Identify which cell holds the provided text, then report its (X, Y) central coordinate. 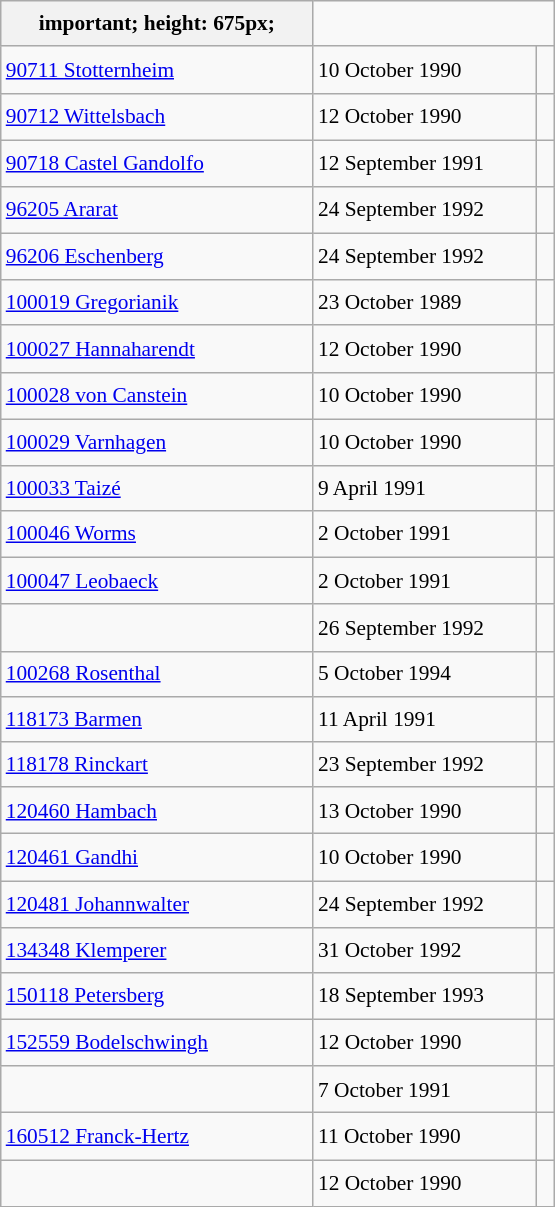
9 April 1991 (424, 488)
7 October 1991 (424, 1090)
31 October 1992 (424, 950)
12 September 1991 (424, 164)
90712 Wittelsbach (157, 116)
100027 Hannaharendt (157, 348)
18 September 1993 (424, 996)
118173 Barmen (157, 718)
100028 von Canstein (157, 396)
160512 Franck-Hertz (157, 1136)
134348 Klemperer (157, 950)
26 September 1992 (424, 628)
152559 Bodelschwingh (157, 1042)
118178 Rinckart (157, 764)
120460 Hambach (157, 810)
11 April 1991 (424, 718)
13 October 1990 (424, 810)
90718 Castel Gandolfo (157, 164)
120461 Gandhi (157, 858)
90711 Stotternheim (157, 70)
important; height: 675px; (157, 24)
5 October 1994 (424, 674)
120481 Johannwalter (157, 904)
150118 Petersberg (157, 996)
100029 Varnhagen (157, 442)
100019 Gregorianik (157, 302)
96205 Ararat (157, 210)
23 September 1992 (424, 764)
100047 Leobaeck (157, 582)
100033 Taizé (157, 488)
96206 Eschenberg (157, 256)
11 October 1990 (424, 1136)
100046 Worms (157, 534)
23 October 1989 (424, 302)
100268 Rosenthal (157, 674)
